Capture the cell that displays the provided text and extract its (X, Y) central coordinate. 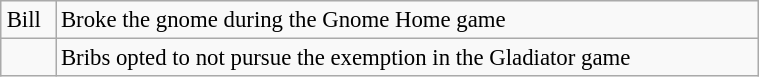
Broke the gnome during the Gnome Home game (408, 20)
Bribs opted to not pursue the exemption in the Gladiator game (408, 57)
Bill (28, 20)
